Search for the cell housing the specified text and yield its [x, y] center coordinate. 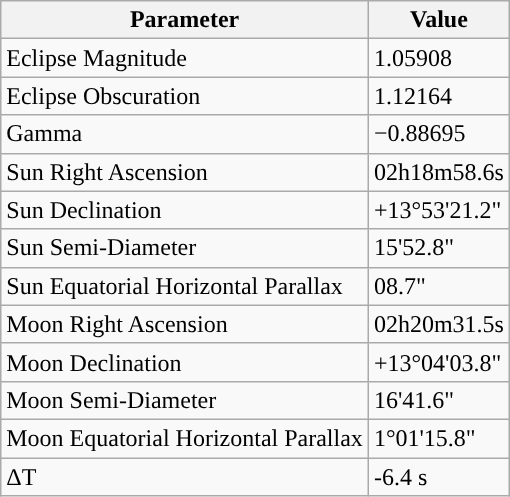
+13°04'03.8" [438, 362]
16'41.6" [438, 400]
Value [438, 20]
Sun Right Ascension [185, 172]
1°01'15.8" [438, 438]
Parameter [185, 20]
Sun Semi-Diameter [185, 248]
08.7" [438, 286]
1.05908 [438, 58]
Moon Right Ascension [185, 324]
15'52.8" [438, 248]
−0.88695 [438, 134]
Sun Equatorial Horizontal Parallax [185, 286]
Eclipse Magnitude [185, 58]
Sun Declination [185, 210]
02h18m58.6s [438, 172]
Gamma [185, 134]
02h20m31.5s [438, 324]
Moon Equatorial Horizontal Parallax [185, 438]
Eclipse Obscuration [185, 96]
Moon Semi-Diameter [185, 400]
1.12164 [438, 96]
Moon Declination [185, 362]
ΔT [185, 477]
-6.4 s [438, 477]
+13°53'21.2" [438, 210]
